Scan for the cell matching the given text and deliver its (X, Y) coordinate at center. 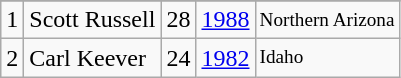
1 (12, 20)
Northern Arizona (327, 20)
1982 (226, 58)
28 (178, 20)
Carl Keever (92, 58)
2 (12, 58)
1988 (226, 20)
Scott Russell (92, 20)
24 (178, 58)
Idaho (327, 58)
